Scan for the cell matching the given text and deliver its (X, Y) coordinate at center. 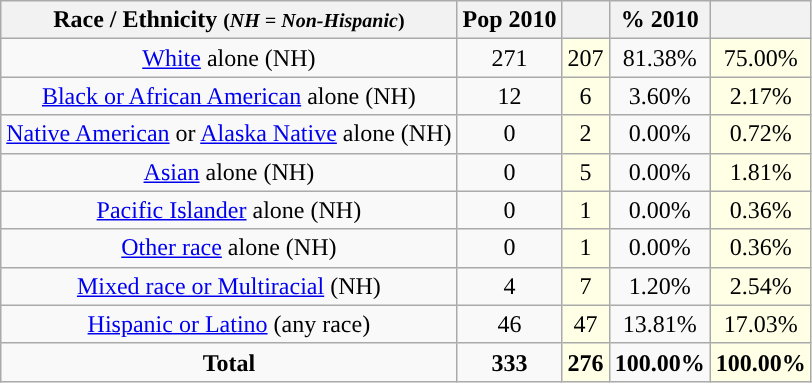
Black or African American alone (NH) (229, 96)
13.81% (660, 324)
1.81% (760, 172)
6 (586, 96)
333 (510, 362)
46 (510, 324)
Other race alone (NH) (229, 248)
Asian alone (NH) (229, 172)
47 (586, 324)
Hispanic or Latino (any race) (229, 324)
Mixed race or Multiracial (NH) (229, 286)
4 (510, 286)
Total (229, 362)
Native American or Alaska Native alone (NH) (229, 134)
1.20% (660, 286)
% 2010 (660, 20)
5 (586, 172)
White alone (NH) (229, 58)
Pop 2010 (510, 20)
75.00% (760, 58)
207 (586, 58)
0.72% (760, 134)
2.17% (760, 96)
17.03% (760, 324)
Pacific Islander alone (NH) (229, 210)
2.54% (760, 286)
271 (510, 58)
7 (586, 286)
3.60% (660, 96)
276 (586, 362)
Race / Ethnicity (NH = Non-Hispanic) (229, 20)
81.38% (660, 58)
2 (586, 134)
12 (510, 96)
